Scan for the cell matching the given text and deliver its (x, y) coordinate at center. 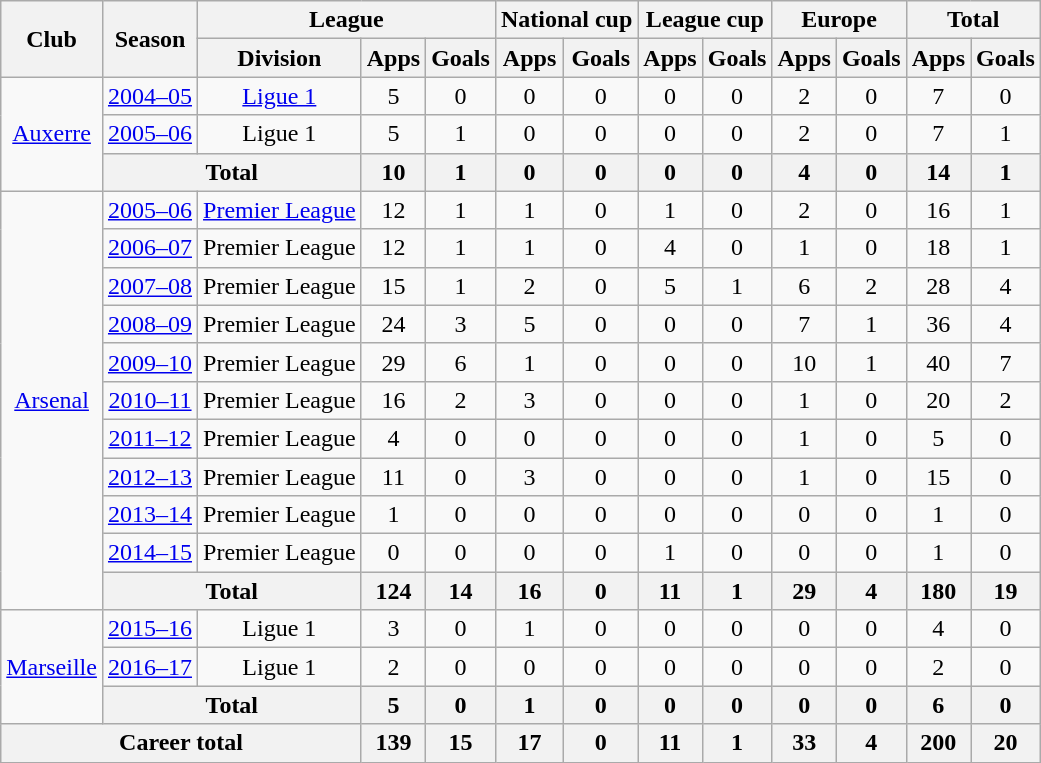
Division (280, 58)
2013–14 (150, 515)
2011–12 (150, 438)
40 (938, 362)
2009–10 (150, 362)
2008–09 (150, 324)
2014–15 (150, 553)
28 (938, 286)
200 (938, 743)
2010–11 (150, 400)
36 (938, 324)
National cup (566, 20)
180 (938, 591)
33 (804, 743)
18 (938, 248)
2015–16 (150, 629)
League (347, 20)
124 (393, 591)
Arsenal (52, 400)
19 (1006, 591)
139 (393, 743)
2007–08 (150, 286)
2012–13 (150, 477)
Europe (839, 20)
Career total (181, 743)
League cup (705, 20)
Season (150, 39)
Marseille (52, 667)
2004–05 (150, 96)
17 (529, 743)
2006–07 (150, 248)
Club (52, 39)
24 (393, 324)
2016–17 (150, 667)
Auxerre (52, 134)
